Return the [X, Y] coordinate for the center point of the cell that contains the specified text.  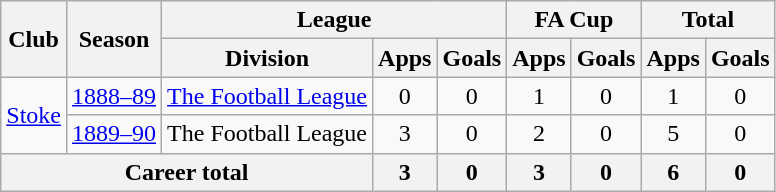
5 [673, 134]
Career total [187, 172]
2 [539, 134]
6 [673, 172]
FA Cup [574, 20]
1889–90 [114, 134]
1888–89 [114, 96]
Season [114, 39]
Stoke [34, 115]
League [334, 20]
Division [268, 58]
Club [34, 39]
Total [708, 20]
